Pinpoint the cell where the given text exists, returning its (X, Y) midpoint coordinate. 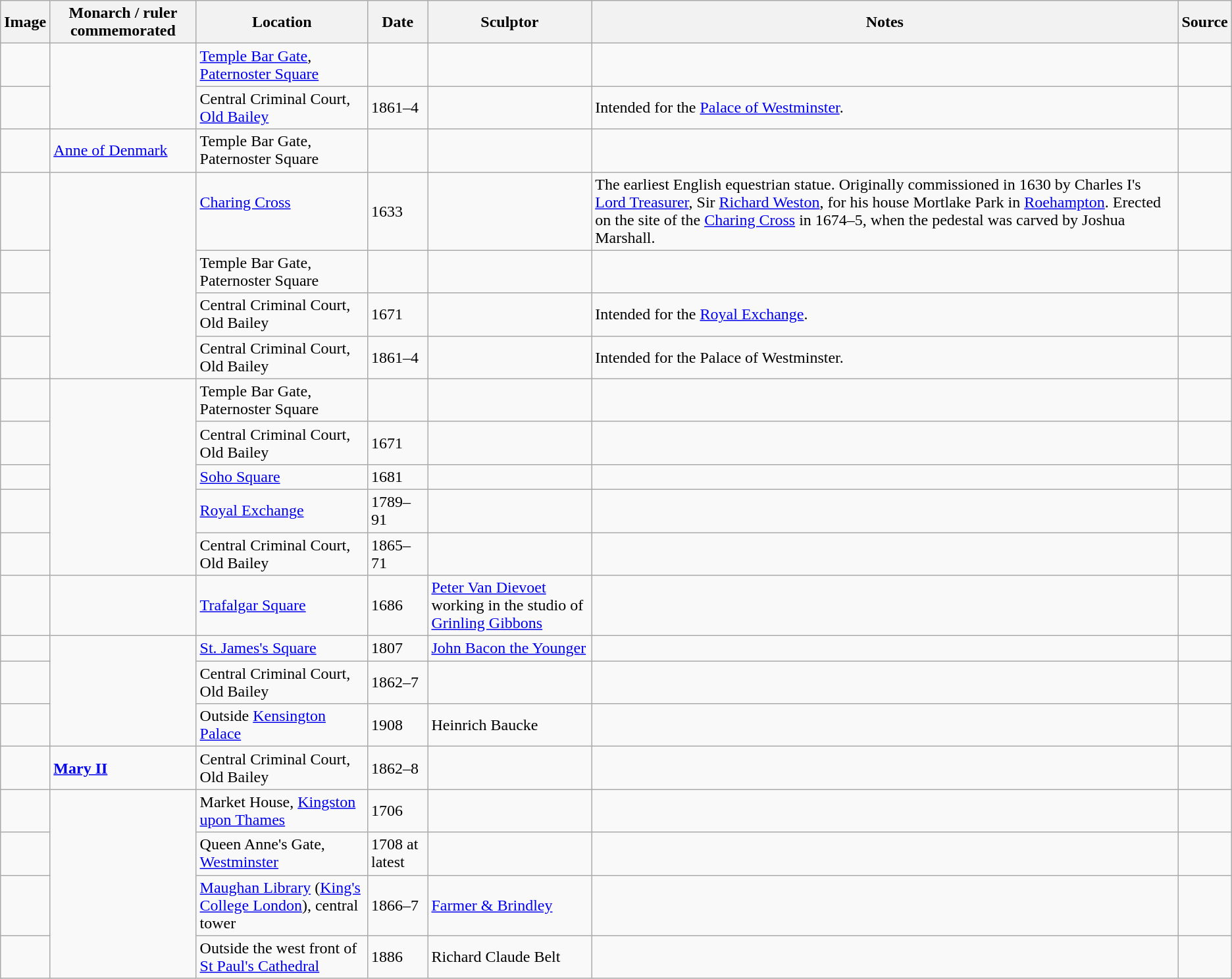
Charing Cross (282, 211)
Peter Van Dievoet working in the studio of Grinling Gibbons (509, 606)
Monarch / ruler commemorated (123, 22)
John Bacon the Younger (509, 648)
Intended for the Royal Exchange. (885, 315)
Image (25, 22)
1706 (398, 811)
Trafalgar Square (282, 606)
Queen Anne's Gate, Westminster (282, 853)
Date (398, 22)
Soho Square (282, 477)
Anne of Denmark (123, 150)
1633 (398, 211)
Richard Claude Belt (509, 957)
1866–7 (398, 905)
1862–7 (398, 682)
Outside Kensington Palace (282, 726)
Location (282, 22)
1865–71 (398, 553)
1708 at latest (398, 853)
Market House, Kingston upon Thames (282, 811)
1681 (398, 477)
Outside the west front of St Paul's Cathedral (282, 957)
Sculptor (509, 22)
Heinrich Baucke (509, 726)
1862–8 (398, 768)
Mary II (123, 768)
Source (1204, 22)
1908 (398, 726)
1807 (398, 648)
1886 (398, 957)
Farmer & Brindley (509, 905)
1789–91 (398, 511)
Maughan Library (King's College London), central tower (282, 905)
Notes (885, 22)
Royal Exchange (282, 511)
1686 (398, 606)
St. James's Square (282, 648)
